Extract the [X, Y] coordinate from the center of the cell holding the provided text.  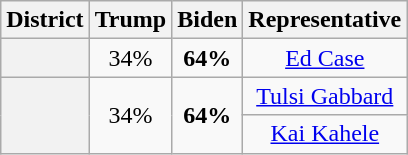
Representative [325, 20]
District [45, 20]
Tulsi Gabbard [325, 96]
Ed Case [325, 58]
Trump [130, 20]
Biden [208, 20]
Kai Kahele [325, 134]
